For the text-containing cell, return its midpoint in [x, y] coordinate format. 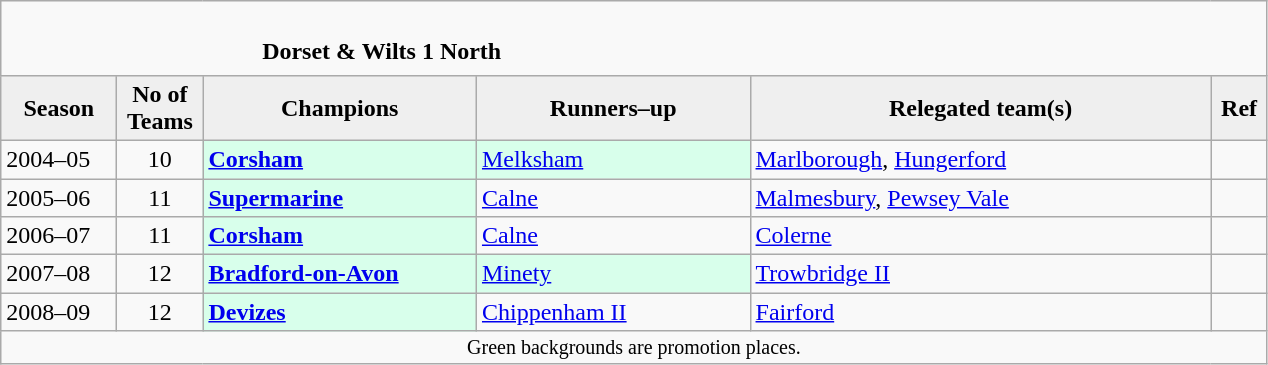
No of Teams [160, 108]
Melksham [613, 159]
Malmesbury, Pewsey Vale [980, 197]
2006–07 [59, 236]
2005–06 [59, 197]
Trowbridge II [980, 274]
Marlborough, Hungerford [980, 159]
Ref [1239, 108]
Fairford [980, 312]
Minety [613, 274]
Colerne [980, 236]
Green backgrounds are promotion places. [634, 348]
Season [59, 108]
2008–09 [59, 312]
Relegated team(s) [980, 108]
Bradford-on-Avon [340, 274]
Runners–up [613, 108]
Chippenham II [613, 312]
2007–08 [59, 274]
2004–05 [59, 159]
Champions [340, 108]
Supermarine [340, 197]
Devizes [340, 312]
10 [160, 159]
